Search for the cell housing the specified text and yield its (x, y) center coordinate. 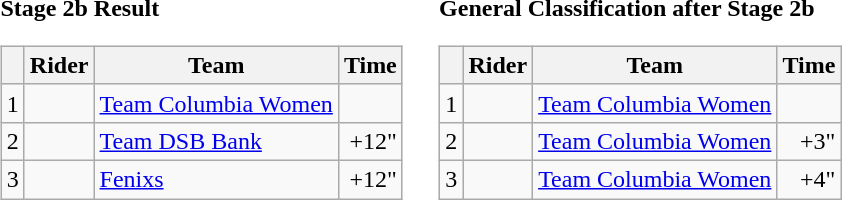
+3" (809, 141)
Fenixs (216, 179)
Team DSB Bank (216, 141)
+4" (809, 179)
